For the text-containing cell, return its midpoint in [X, Y] coordinate format. 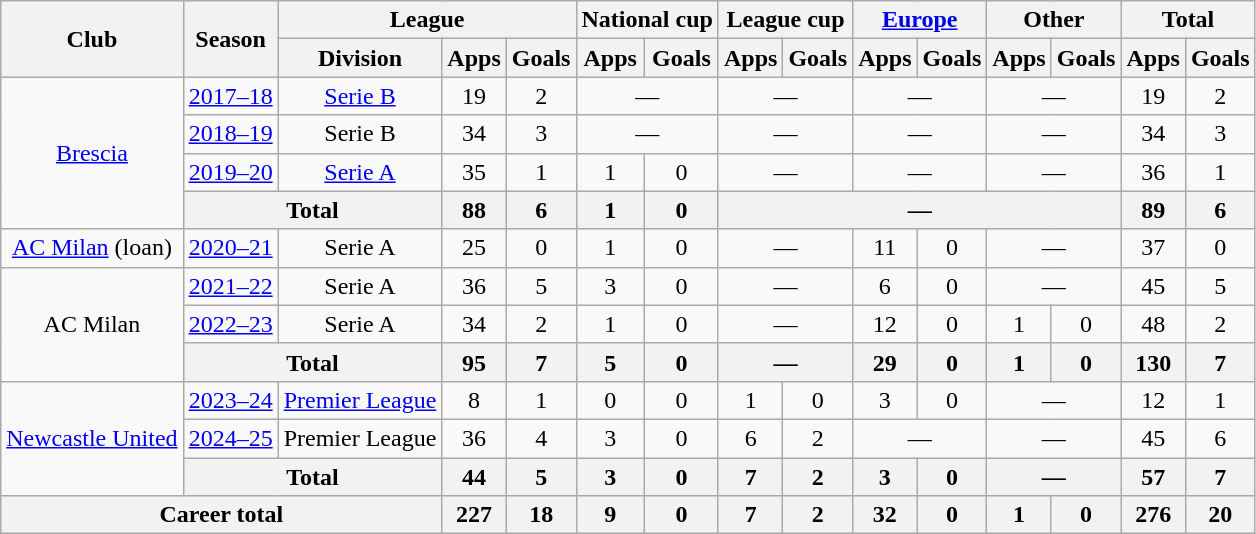
2021–22 [230, 286]
Career total [222, 515]
2022–23 [230, 324]
18 [541, 515]
4 [541, 438]
2023–24 [230, 400]
2019–20 [230, 172]
130 [1153, 362]
44 [474, 477]
88 [474, 210]
2024–25 [230, 438]
9 [610, 515]
48 [1153, 324]
8 [474, 400]
89 [1153, 210]
Brescia [92, 153]
National cup [647, 20]
Club [92, 39]
57 [1153, 477]
AC Milan [92, 324]
Division [360, 58]
25 [474, 248]
11 [885, 248]
2017–18 [230, 96]
Europe [920, 20]
227 [474, 515]
Newcastle United [92, 438]
AC Milan (loan) [92, 248]
32 [885, 515]
276 [1153, 515]
29 [885, 362]
20 [1220, 515]
League [427, 20]
35 [474, 172]
37 [1153, 248]
95 [474, 362]
2018–19 [230, 134]
2020–21 [230, 248]
League cup [785, 20]
Season [230, 39]
Other [1054, 20]
